Detect which cell encompasses the target text, then output its (x, y) center coordinate. 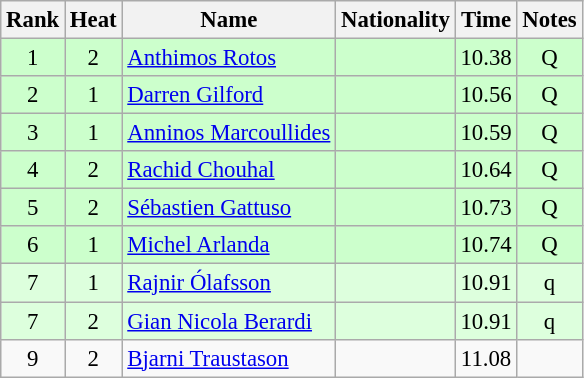
Time (486, 20)
10.59 (486, 133)
Sébastien Gattuso (229, 208)
9 (33, 358)
Michel Arlanda (229, 245)
10.74 (486, 245)
Nationality (396, 20)
4 (33, 170)
Darren Gilford (229, 95)
Bjarni Traustason (229, 358)
Heat (94, 20)
6 (33, 245)
Rank (33, 20)
Notes (550, 20)
Rachid Chouhal (229, 170)
3 (33, 133)
11.08 (486, 358)
10.64 (486, 170)
5 (33, 208)
Gian Nicola Berardi (229, 321)
10.73 (486, 208)
Name (229, 20)
Anninos Marcoullides (229, 133)
10.56 (486, 95)
Anthimos Rotos (229, 58)
Rajnir Ólafsson (229, 283)
10.38 (486, 58)
